Provide the (x, y) coordinate of the cell's center where the given text is located.  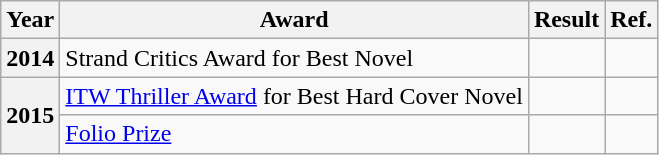
2014 (30, 58)
Year (30, 20)
ITW Thriller Award for Best Hard Cover Novel (294, 96)
Award (294, 20)
Ref. (632, 20)
Strand Critics Award for Best Novel (294, 58)
Folio Prize (294, 134)
2015 (30, 115)
Result (566, 20)
